Pinpoint the cell where the given text exists, returning its [x, y] midpoint coordinate. 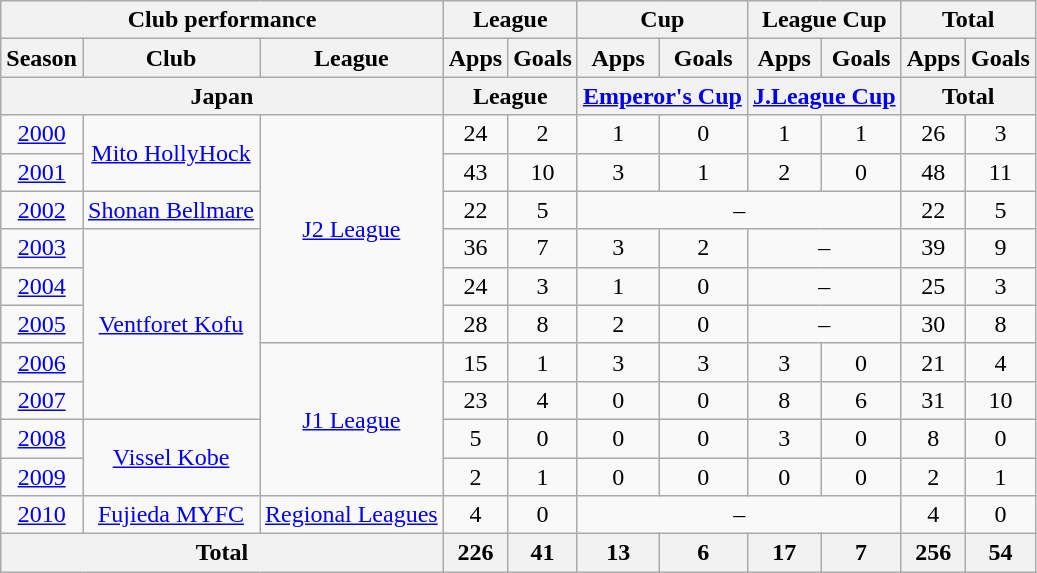
13 [618, 553]
25 [933, 286]
256 [933, 553]
11 [1001, 172]
2001 [42, 172]
Shonan Bellmare [170, 210]
J.League Cup [824, 96]
2000 [42, 134]
Vissel Kobe [170, 457]
Japan [222, 96]
Regional Leagues [352, 515]
21 [933, 362]
Season [42, 58]
36 [475, 248]
30 [933, 324]
Cup [662, 20]
28 [475, 324]
48 [933, 172]
2002 [42, 210]
J2 League [352, 229]
43 [475, 172]
17 [784, 553]
2010 [42, 515]
2008 [42, 438]
2003 [42, 248]
31 [933, 400]
39 [933, 248]
2004 [42, 286]
23 [475, 400]
Mito HollyHock [170, 153]
Ventforet Kofu [170, 324]
41 [543, 553]
54 [1001, 553]
2007 [42, 400]
Fujieda MYFC [170, 515]
Club performance [222, 20]
2006 [42, 362]
J1 League [352, 419]
Emperor's Cup [662, 96]
9 [1001, 248]
2005 [42, 324]
League Cup [824, 20]
226 [475, 553]
Club [170, 58]
2009 [42, 477]
26 [933, 134]
15 [475, 362]
